Provide the (X, Y) coordinate of the cell's center where the given text is located.  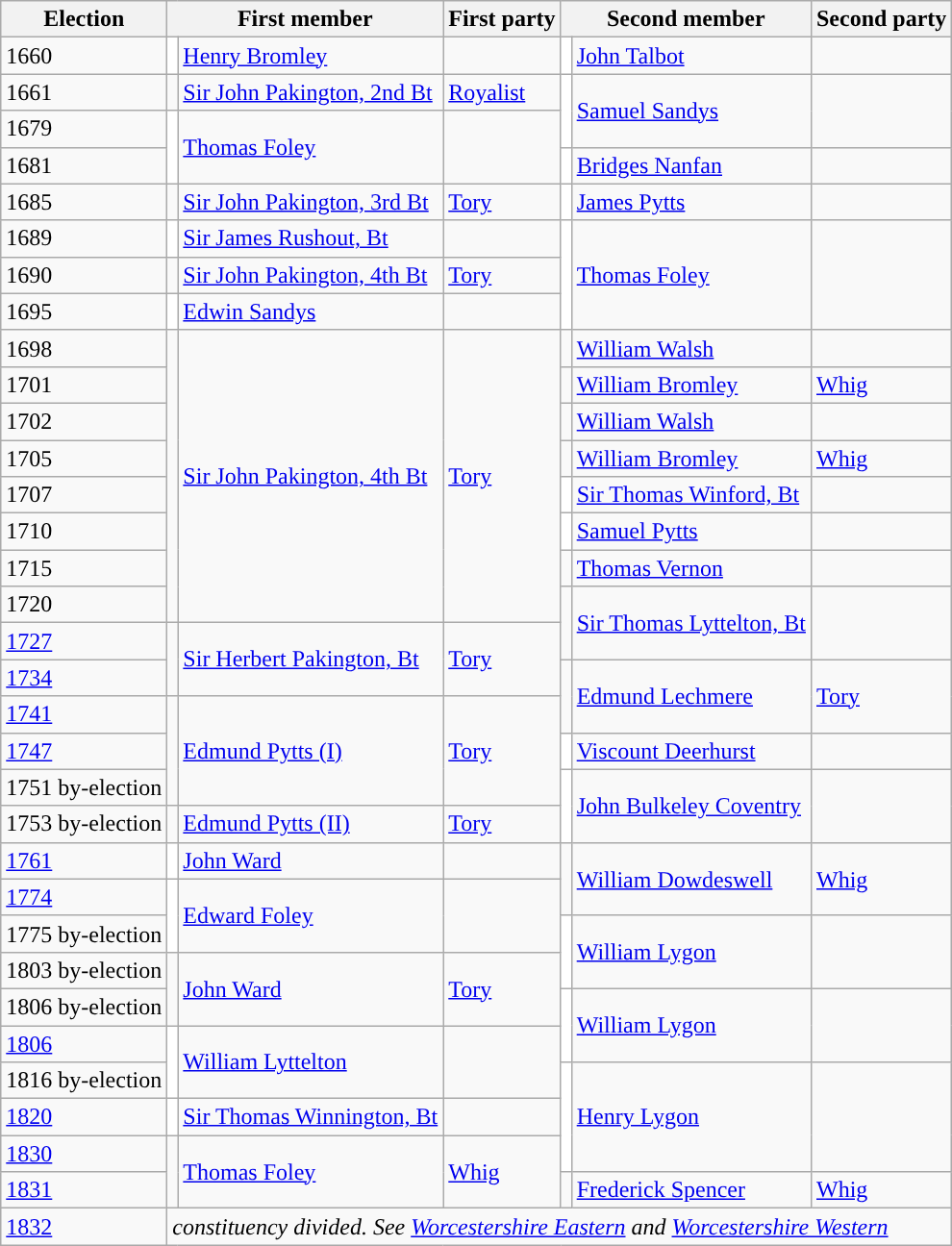
Sir Thomas Lyttelton, Bt (690, 623)
1751 by-election (85, 787)
Election (85, 19)
1660 (85, 56)
1690 (85, 275)
1806 (85, 1043)
Sir John Pakington, 3rd Bt (311, 202)
Edward Foley (311, 915)
1816 by-election (85, 1081)
1734 (85, 678)
1831 (85, 1190)
John Talbot (690, 56)
1720 (85, 605)
William Dowdeswell (690, 879)
Bridges Nanfan (690, 165)
1698 (85, 348)
James Pytts (690, 202)
Viscount Deerhurst (690, 751)
1775 by-election (85, 934)
First member (306, 19)
1710 (85, 532)
Edmund Pytts (I) (311, 751)
Second party (881, 19)
1741 (85, 714)
1747 (85, 751)
1820 (85, 1117)
1701 (85, 385)
Royalist (502, 92)
1727 (85, 641)
Henry Bromley (311, 56)
Sir John Pakington, 2nd Bt (311, 92)
1702 (85, 421)
Edwin Sandys (311, 311)
constituency divided. See Worcestershire Eastern and Worcestershire Western (560, 1227)
1753 by-election (85, 824)
Frederick Spencer (690, 1190)
William Lyttelton (311, 1061)
1803 by-election (85, 970)
1685 (85, 202)
1681 (85, 165)
Thomas Vernon (690, 568)
1806 by-election (85, 1007)
Samuel Sandys (690, 111)
Sir Herbert Pakington, Bt (311, 660)
John Bulkeley Coventry (690, 806)
First party (502, 19)
1774 (85, 897)
Henry Lygon (690, 1117)
1761 (85, 860)
Sir James Rushout, Bt (311, 238)
Second member (686, 19)
1715 (85, 568)
Sir Thomas Winnington, Bt (311, 1117)
1695 (85, 311)
Samuel Pytts (690, 532)
1705 (85, 459)
1830 (85, 1154)
1661 (85, 92)
1689 (85, 238)
1832 (85, 1227)
1707 (85, 495)
1679 (85, 129)
Sir Thomas Winford, Bt (690, 495)
Edmund Pytts (II) (311, 824)
Edmund Lechmere (690, 696)
